From the cell containing the given text, extract its center point as (X, Y) coordinate. 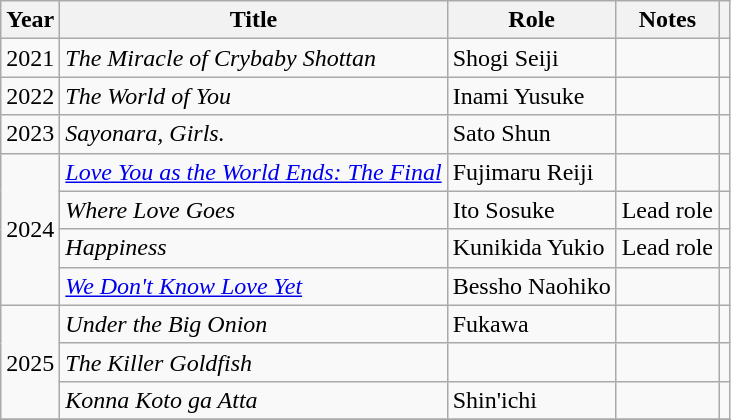
2025 (30, 362)
Bessho Naohiko (532, 286)
The Killer Goldfish (254, 362)
Under the Big Onion (254, 324)
Year (30, 20)
The World of You (254, 96)
2021 (30, 58)
Love You as the World Ends: The Final (254, 172)
2024 (30, 229)
Inami Yusuke (532, 96)
Fukawa (532, 324)
Shogi Seiji (532, 58)
Title (254, 20)
Fujimaru Reiji (532, 172)
Shin'ichi (532, 400)
Sato Shun (532, 134)
Kunikida Yukio (532, 248)
The Miracle of Crybaby Shottan (254, 58)
We Don't Know Love Yet (254, 286)
2022 (30, 96)
Ito Sosuke (532, 210)
Notes (667, 20)
Happiness (254, 248)
Sayonara, Girls. (254, 134)
Where Love Goes (254, 210)
2023 (30, 134)
Role (532, 20)
Konna Koto ga Atta (254, 400)
